Locate the cell with the specified text and output its [x, y] center coordinate. 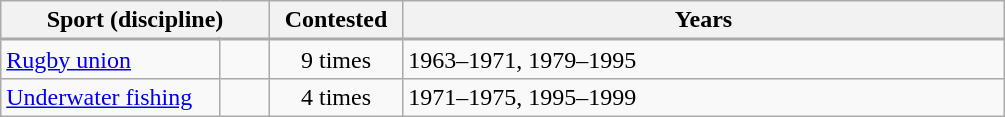
1963–1971, 1979–1995 [704, 59]
Rugby union [110, 59]
9 times [336, 59]
Contested [336, 20]
4 times [336, 97]
Sport (discipline) [135, 20]
Years [704, 20]
Underwater fishing [110, 97]
1971–1975, 1995–1999 [704, 97]
